Pinpoint the cell where the given text exists, returning its (X, Y) midpoint coordinate. 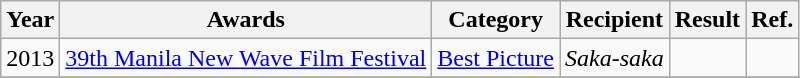
Recipient (615, 20)
Category (496, 20)
Result (707, 20)
Awards (246, 20)
Best Picture (496, 58)
39th Manila New Wave Film Festival (246, 58)
Year (30, 20)
2013 (30, 58)
Saka-saka (615, 58)
Ref. (772, 20)
